Determine the (x, y) coordinate at the center of the cell enclosing the given text.  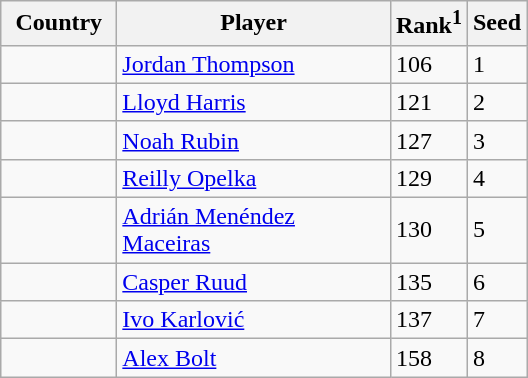
Casper Ruud (254, 282)
8 (496, 358)
106 (428, 64)
Reilly Opelka (254, 178)
Player (254, 24)
Alex Bolt (254, 358)
1 (496, 64)
127 (428, 140)
4 (496, 178)
121 (428, 102)
Rank1 (428, 24)
5 (496, 230)
Adrián Menéndez Maceiras (254, 230)
Jordan Thompson (254, 64)
7 (496, 320)
135 (428, 282)
Seed (496, 24)
Ivo Karlović (254, 320)
130 (428, 230)
2 (496, 102)
3 (496, 140)
Country (59, 24)
137 (428, 320)
6 (496, 282)
158 (428, 358)
Noah Rubin (254, 140)
Lloyd Harris (254, 102)
129 (428, 178)
